Capture the cell that displays the provided text and extract its [x, y] central coordinate. 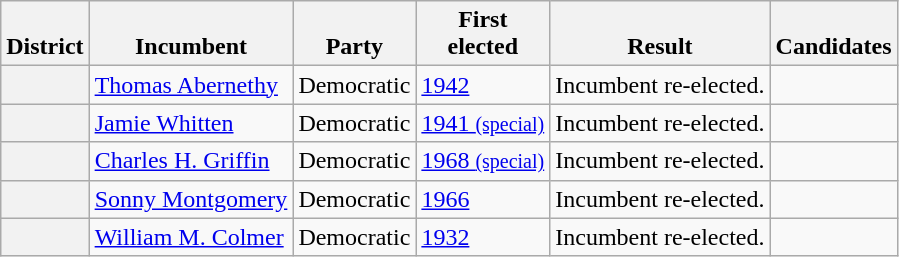
1932 [483, 237]
Jamie Whitten [191, 123]
Thomas Abernethy [191, 85]
Candidates [834, 34]
Sonny Montgomery [191, 199]
Charles H. Griffin [191, 161]
Incumbent [191, 34]
Firstelected [483, 34]
1942 [483, 85]
District [45, 34]
1968 (special) [483, 161]
1941 (special) [483, 123]
1966 [483, 199]
William M. Colmer [191, 237]
Result [660, 34]
Party [354, 34]
